Capture the cell that displays the provided text and extract its (X, Y) central coordinate. 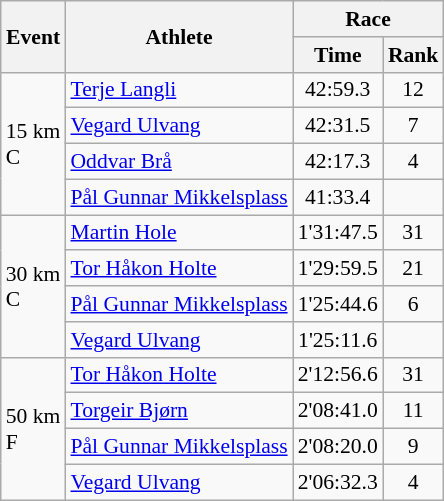
1'25:11.6 (338, 340)
1'29:59.5 (338, 269)
Event (34, 36)
Torgeir Bjørn (178, 411)
42:17.3 (338, 162)
7 (414, 126)
Race (368, 19)
11 (414, 411)
Athlete (178, 36)
2'08:41.0 (338, 411)
50 km F (34, 428)
1'25:44.6 (338, 304)
41:33.4 (338, 197)
42:59.3 (338, 90)
9 (414, 447)
Rank (414, 55)
Terje Langli (178, 90)
2'12:56.6 (338, 375)
12 (414, 90)
15 km C (34, 143)
30 km C (34, 286)
Martin Hole (178, 233)
6 (414, 304)
Time (338, 55)
1'31:47.5 (338, 233)
42:31.5 (338, 126)
2'06:32.3 (338, 482)
2'08:20.0 (338, 447)
Oddvar Brå (178, 162)
21 (414, 269)
